For the text-containing cell, return its midpoint in (x, y) coordinate format. 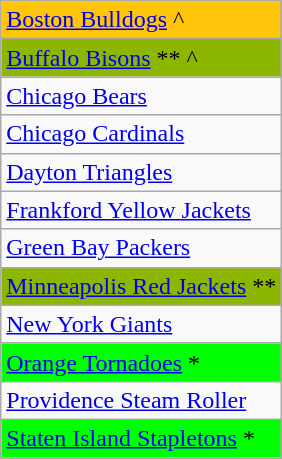
Providence Steam Roller (142, 400)
Green Bay Packers (142, 248)
Staten Island Stapletons * (142, 438)
Dayton Triangles (142, 172)
Chicago Cardinals (142, 134)
Frankford Yellow Jackets (142, 210)
Boston Bulldogs ^ (142, 20)
Minneapolis Red Jackets ** (142, 286)
Orange Tornadoes * (142, 362)
Chicago Bears (142, 96)
Buffalo Bisons ** ^ (142, 58)
New York Giants (142, 324)
